Find where the given text appears and provide that cell's center as (x, y) coordinate. 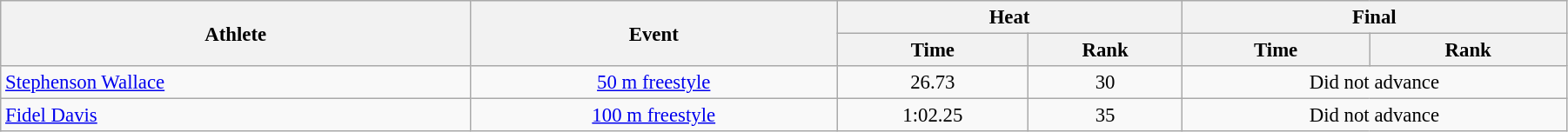
Athlete (236, 33)
1:02.25 (933, 115)
50 m freestyle (654, 82)
Final (1374, 17)
100 m freestyle (654, 115)
Heat (1009, 17)
Fidel Davis (236, 115)
Stephenson Wallace (236, 82)
30 (1105, 82)
26.73 (933, 82)
Event (654, 33)
35 (1105, 115)
